Identify which cell holds the provided text, then report its [x, y] central coordinate. 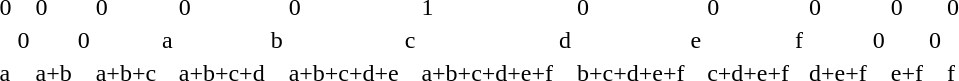
a [168, 40]
d [566, 40]
c [410, 40]
e [696, 40]
f [800, 40]
b [276, 40]
